Provide the [X, Y] coordinate of the cell's center where the given text is located.  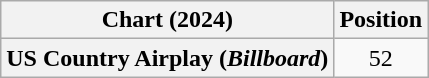
US Country Airplay (Billboard) [168, 58]
Chart (2024) [168, 20]
52 [381, 58]
Position [381, 20]
